Locate the cell with the specified text and output its [X, Y] center coordinate. 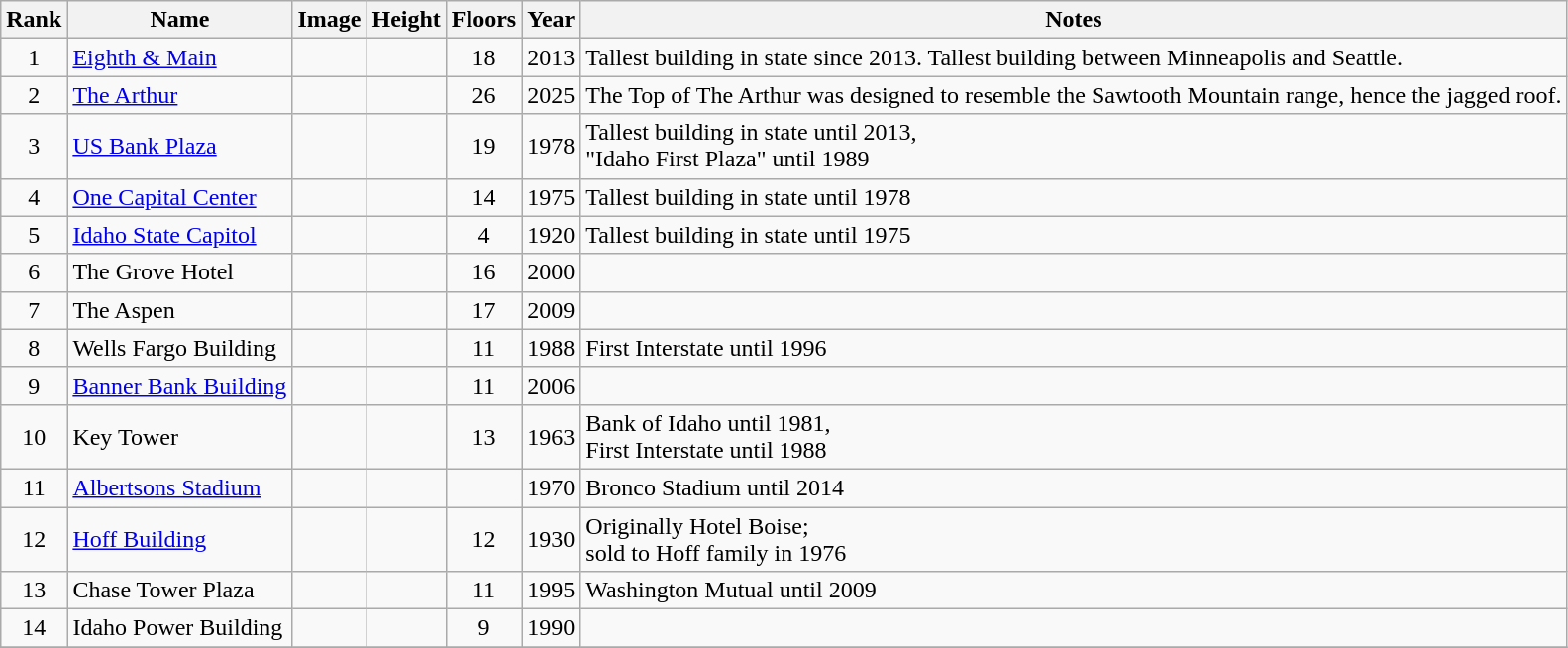
First Interstate until 1996 [1074, 348]
2013 [551, 57]
The Top of The Arthur was designed to resemble the Sawtooth Mountain range, hence the jagged roof. [1074, 95]
One Capital Center [180, 197]
5 [34, 235]
Wells Fargo Building [180, 348]
Chase Tower Plaza [180, 591]
Notes [1074, 20]
Tallest building in state until 1975 [1074, 235]
3 [34, 147]
1 [34, 57]
1988 [551, 348]
18 [483, 57]
Banner Bank Building [180, 385]
Albertsons Stadium [180, 487]
Idaho State Capitol [180, 235]
Washington Mutual until 2009 [1074, 591]
1963 [551, 436]
Year [551, 20]
Image [329, 20]
Tallest building in state until 2013,"Idaho First Plaza" until 1989 [1074, 147]
Idaho Power Building [180, 628]
10 [34, 436]
Originally Hotel Boise;sold to Hoff family in 1976 [1074, 539]
17 [483, 310]
2000 [551, 272]
7 [34, 310]
2 [34, 95]
1990 [551, 628]
Floors [483, 20]
Bronco Stadium until 2014 [1074, 487]
The Aspen [180, 310]
1920 [551, 235]
The Grove Hotel [180, 272]
2025 [551, 95]
Bank of Idaho until 1981,First Interstate until 1988 [1074, 436]
8 [34, 348]
Name [180, 20]
16 [483, 272]
1995 [551, 591]
1930 [551, 539]
6 [34, 272]
Tallest building in state until 1978 [1074, 197]
Rank [34, 20]
Eighth & Main [180, 57]
19 [483, 147]
Tallest building in state since 2013. Tallest building between Minneapolis and Seattle. [1074, 57]
Height [406, 20]
1978 [551, 147]
The Arthur [180, 95]
Key Tower [180, 436]
1975 [551, 197]
US Bank Plaza [180, 147]
2009 [551, 310]
26 [483, 95]
Hoff Building [180, 539]
1970 [551, 487]
2006 [551, 385]
